Pinpoint the cell where the given text exists, returning its [X, Y] midpoint coordinate. 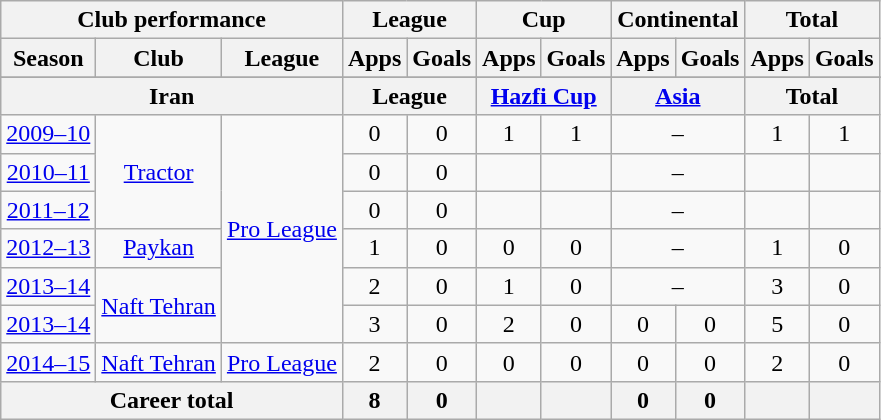
Iran [172, 96]
Hazfi Cup [544, 96]
Asia [678, 96]
Cup [544, 20]
Season [48, 58]
5 [777, 324]
Continental [678, 20]
Tractor [159, 172]
8 [374, 400]
Paykan [159, 248]
2010–11 [48, 172]
Career total [172, 400]
2009–10 [48, 134]
2012–13 [48, 248]
2014–15 [48, 362]
2011–12 [48, 210]
Club [159, 58]
Club performance [172, 20]
